Scan for the cell matching the given text and deliver its [x, y] coordinate at center. 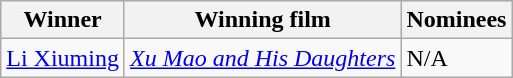
Li Xiuming [63, 58]
Xu Mao and His Daughters [262, 58]
Winner [63, 20]
N/A [456, 58]
Nominees [456, 20]
Winning film [262, 20]
